Provide the [X, Y] coordinate of the cell's center where the given text is located.  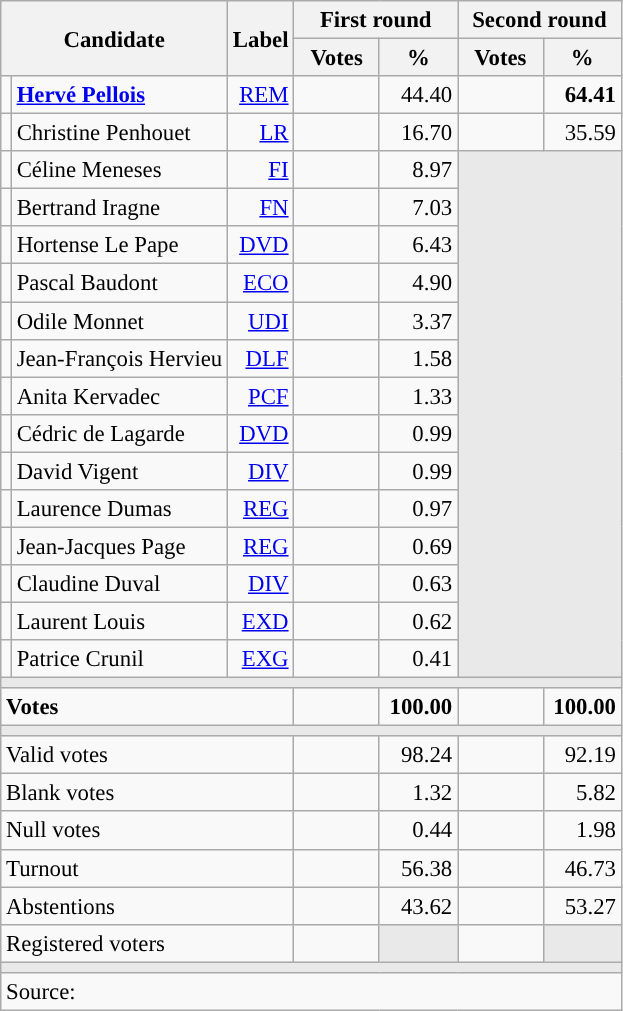
53.27 [582, 906]
Hervé Pellois [119, 95]
43.62 [418, 906]
0.63 [418, 584]
Source: [311, 992]
44.40 [418, 95]
ECO [261, 283]
7.03 [418, 208]
Valid votes [148, 755]
EXD [261, 621]
92.19 [582, 755]
0.44 [418, 831]
5.82 [582, 793]
56.38 [418, 868]
0.41 [418, 659]
1.33 [418, 396]
0.97 [418, 509]
DLF [261, 358]
FN [261, 208]
8.97 [418, 170]
64.41 [582, 95]
Claudine Duval [119, 584]
0.69 [418, 546]
REM [261, 95]
4.90 [418, 283]
Second round [540, 20]
UDI [261, 321]
Laurence Dumas [119, 509]
Bertrand Iragne [119, 208]
1.58 [418, 358]
David Vigent [119, 471]
16.70 [418, 133]
Céline Meneses [119, 170]
Laurent Louis [119, 621]
1.32 [418, 793]
First round [376, 20]
46.73 [582, 868]
98.24 [418, 755]
Label [261, 38]
6.43 [418, 245]
Candidate [114, 38]
Hortense Le Pape [119, 245]
Jean-François Hervieu [119, 358]
Null votes [148, 831]
Jean-Jacques Page [119, 546]
3.37 [418, 321]
Cédric de Lagarde [119, 433]
EXG [261, 659]
PCF [261, 396]
Pascal Baudont [119, 283]
Christine Penhouet [119, 133]
1.98 [582, 831]
FI [261, 170]
Blank votes [148, 793]
Patrice Crunil [119, 659]
Turnout [148, 868]
35.59 [582, 133]
LR [261, 133]
Abstentions [148, 906]
Odile Monnet [119, 321]
0.62 [418, 621]
Anita Kervadec [119, 396]
Registered voters [148, 943]
